Capture the cell that displays the provided text and extract its [x, y] central coordinate. 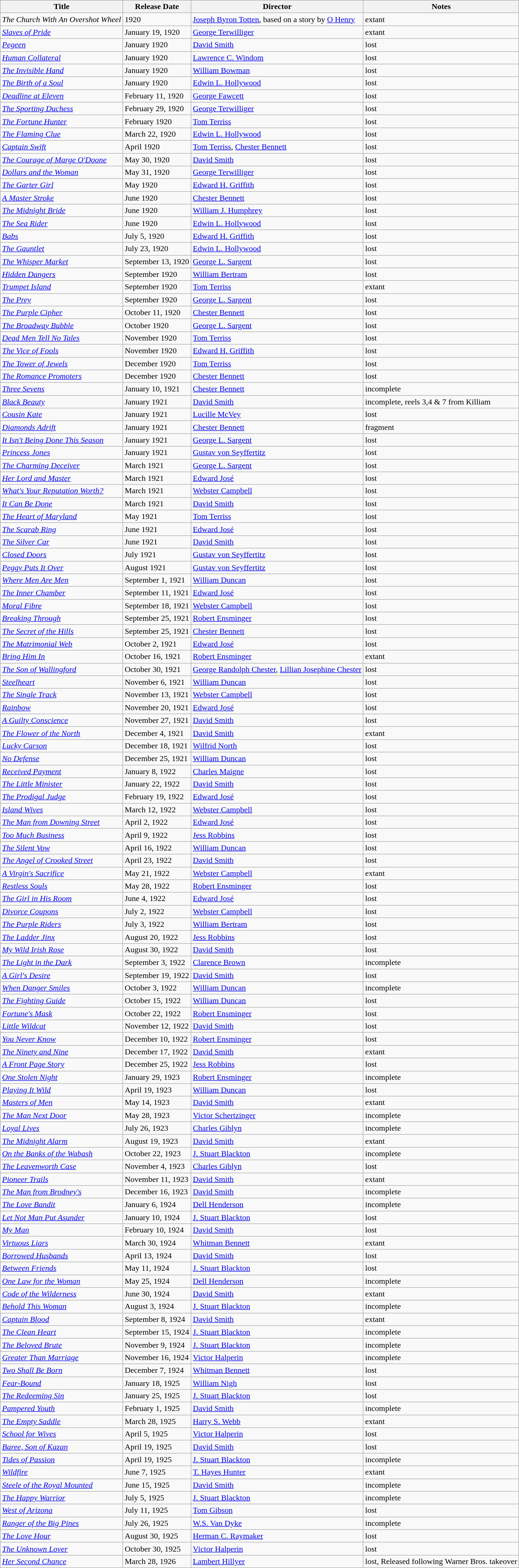
October 1920 [157, 325]
November 4, 1923 [157, 1166]
Babs [62, 236]
Divorce Coupons [62, 911]
April 1920 [157, 147]
October 22, 1922 [157, 1014]
March 28, 1925 [157, 1421]
The Prey [62, 300]
April 9, 1922 [157, 835]
The Purple Cipher [62, 312]
The Inner Chamber [62, 593]
December 10, 1922 [157, 1039]
November 27, 1921 [157, 720]
The Man Next Door [62, 1115]
Lambert Hillyer [277, 1561]
What's Your Reputation Worth? [62, 491]
May 28, 1922 [157, 886]
The Single Track [62, 695]
Dollars and the Woman [62, 172]
October 11, 1920 [157, 312]
November 16, 1924 [157, 1357]
The Romance Promoters [62, 376]
July 11, 1925 [157, 1510]
Cousin Kate [62, 415]
Notes [441, 7]
Rainbow [62, 707]
One Law for the Woman [62, 1281]
One Stolen Night [62, 1077]
March 28, 1926 [157, 1561]
Captain Blood [62, 1319]
February 10, 1924 [157, 1230]
The Clean Heart [62, 1332]
The Flower of the North [62, 733]
Little Wildcat [62, 1026]
The Tower of Jewels [62, 363]
April 5, 1925 [157, 1434]
May 14, 1923 [157, 1103]
Received Payment [62, 771]
The Gauntlet [62, 249]
September 18, 1921 [157, 606]
Closed Doors [62, 554]
A Master Stroke [62, 198]
January 29, 1923 [157, 1077]
Black Beauty [62, 402]
You Never Know [62, 1039]
January 6, 1924 [157, 1205]
January 22, 1922 [157, 784]
August 20, 1922 [157, 937]
May 11, 1924 [157, 1268]
October 2, 1921 [157, 644]
The Fortune Hunter [62, 121]
November 9, 1924 [157, 1345]
Hidden Dangers [62, 274]
July 5, 1920 [157, 236]
William Nigh [277, 1383]
February 1, 1925 [157, 1409]
lost, Released following Warner Bros. takeover [441, 1561]
Steelheart [62, 682]
Between Friends [62, 1268]
Princess Jones [62, 453]
August 19, 1923 [157, 1141]
March 30, 1924 [157, 1243]
Diamonds Adrift [62, 427]
Breaking Through [62, 618]
Lawrence C. Windom [277, 58]
The Scarab Ring [62, 529]
January 8, 1922 [157, 771]
No Defense [62, 758]
January 10, 1924 [157, 1217]
Wilfrid North [277, 746]
May 30, 1920 [157, 160]
The Vice of Fools [62, 351]
Baree, Son of Kazan [62, 1447]
Two Shall Be Born [62, 1370]
July 3, 1922 [157, 924]
The Leavenworth Case [62, 1166]
September 8, 1924 [157, 1319]
It Can Be Done [62, 504]
The Birth of a Soul [62, 83]
June 7, 1925 [157, 1472]
April 16, 1922 [157, 848]
May 28, 1923 [157, 1115]
George Randolph Chester, Lillian Josephine Chester [277, 669]
Human Collateral [62, 58]
Wildfire [62, 1472]
Title [62, 7]
Restless Souls [62, 886]
The Prodigal Judge [62, 797]
Playing It Wild [62, 1090]
October 22, 1923 [157, 1153]
June 30, 1924 [157, 1294]
William J. Humphrey [277, 211]
May 1920 [157, 185]
The Light in the Dark [62, 962]
September 1, 1921 [157, 580]
December 25, 1921 [157, 758]
Masters of Men [62, 1103]
Herman C. Raymaker [277, 1536]
Release Date [157, 7]
Code of the Wilderness [62, 1294]
November 6, 1921 [157, 682]
Borrowed Husbands [62, 1256]
May 21, 1922 [157, 873]
November 11, 1923 [157, 1179]
The Sporting Duchess [62, 108]
August 1921 [157, 568]
September 3, 1922 [157, 962]
The Church With An Overshot Wheel [62, 19]
The Matrimonial Web [62, 644]
Director [277, 7]
February 19, 1922 [157, 797]
Pegeen [62, 45]
October 15, 1922 [157, 1001]
Ranger of the Big Pines [62, 1523]
Tom Terriss, Chester Bennett [277, 147]
April 13, 1924 [157, 1256]
July 26, 1923 [157, 1128]
W.S. Van Dyke [277, 1523]
The Broadway Bubble [62, 325]
Let Not Man Put Asunder [62, 1217]
December 4, 1921 [157, 733]
Her Second Chance [62, 1561]
The Redeeming Sin [62, 1396]
July 5, 1925 [157, 1498]
December 16, 1923 [157, 1192]
Lucille McVey [277, 415]
Moral Fibre [62, 606]
The Angel of Crooked Street [62, 861]
Slaves of Pride [62, 32]
The Fighting Guide [62, 1001]
June 15, 1925 [157, 1485]
1920 [157, 19]
My Man [62, 1230]
fragment [441, 427]
Bring Him In [62, 657]
Captain Swift [62, 147]
September 19, 1922 [157, 975]
William Bowman [277, 70]
The Midnight Bride [62, 211]
Fortune's Mask [62, 1014]
February 29, 1920 [157, 108]
The Man from Downing Street [62, 822]
The Love Hour [62, 1536]
August 30, 1922 [157, 950]
Deadline at Eleven [62, 96]
Too Much Business [62, 835]
May 31, 1920 [157, 172]
When Danger Smiles [62, 988]
A Virgin's Sacrifice [62, 873]
Island Wives [62, 810]
The Silver Car [62, 542]
Behold This Woman [62, 1306]
August 3, 1924 [157, 1306]
May 25, 1924 [157, 1281]
November 20, 1921 [157, 707]
The Ninety and Nine [62, 1052]
August 30, 1925 [157, 1536]
December 7, 1924 [157, 1370]
School for Wives [62, 1434]
Her Lord and Master [62, 478]
The Happy Warrior [62, 1498]
Lucky Carson [62, 746]
April 19, 1923 [157, 1090]
September 11, 1921 [157, 593]
The Ladder Jinx [62, 937]
Victor Schertzinger [277, 1115]
The Purple Riders [62, 924]
June 4, 1922 [157, 899]
The Heart of Maryland [62, 516]
Greater Than Marriage [62, 1357]
Three Sevens [62, 389]
July 23, 1920 [157, 249]
December 17, 1922 [157, 1052]
Dead Men Tell No Tales [62, 338]
Pioneer Trails [62, 1179]
November 12, 1922 [157, 1026]
On the Banks of the Wabash [62, 1153]
The Unknown Lover [62, 1549]
The Little Minister [62, 784]
Charles Maigne [277, 771]
It Isn't Being Done This Season [62, 440]
November 13, 1921 [157, 695]
The Flaming Clue [62, 134]
Harry S. Webb [277, 1421]
Joseph Byron Totten, based on a story by O Henry [277, 19]
West of Arizona [62, 1510]
A Guilty Conscience [62, 720]
The Secret of the Hills [62, 631]
The Son of Wallingford [62, 669]
Tides of Passion [62, 1460]
Peggy Puts It Over [62, 568]
Fear-Bound [62, 1383]
May 1921 [157, 516]
January 19, 1920 [157, 32]
George Fawcett [277, 96]
January 10, 1921 [157, 389]
October 30, 1921 [157, 669]
March 22, 1920 [157, 134]
Tom Gibson [277, 1510]
Trumpet Island [62, 287]
September 13, 1920 [157, 262]
March 12, 1922 [157, 810]
December 25, 1922 [157, 1064]
September 15, 1924 [157, 1332]
The Girl in His Room [62, 899]
The Silent Vow [62, 848]
A Girl's Desire [62, 975]
December 18, 1921 [157, 746]
January 18, 1925 [157, 1383]
The Sea Rider [62, 223]
The Empty Saddle [62, 1421]
July 2, 1922 [157, 911]
The Midnight Alarm [62, 1141]
The Man from Brodney's [62, 1192]
February 1920 [157, 121]
July 1921 [157, 554]
Pampered Youth [62, 1409]
Virtuous Liars [62, 1243]
The Courage of Marge O'Doone [62, 160]
April 2, 1922 [157, 822]
January 25, 1925 [157, 1396]
The Charming Deceiver [62, 465]
Loyal Lives [62, 1128]
The Love Bandit [62, 1205]
Clarence Brown [277, 962]
April 23, 1922 [157, 861]
February 11, 1920 [157, 96]
incomplete, reels 3,4 & 7 from Killiam [441, 402]
The Whisper Market [62, 262]
Steele of the Royal Mounted [62, 1485]
The Invisible Hand [62, 70]
October 16, 1921 [157, 657]
A Front Page Story [62, 1064]
T. Hayes Hunter [277, 1472]
The Garter Girl [62, 185]
July 26, 1925 [157, 1523]
October 3, 1922 [157, 988]
The Beloved Brute [62, 1345]
My Wild Irish Rose [62, 950]
October 30, 1925 [157, 1549]
Where Men Are Men [62, 580]
